For the text-containing cell, return its midpoint in [X, Y] coordinate format. 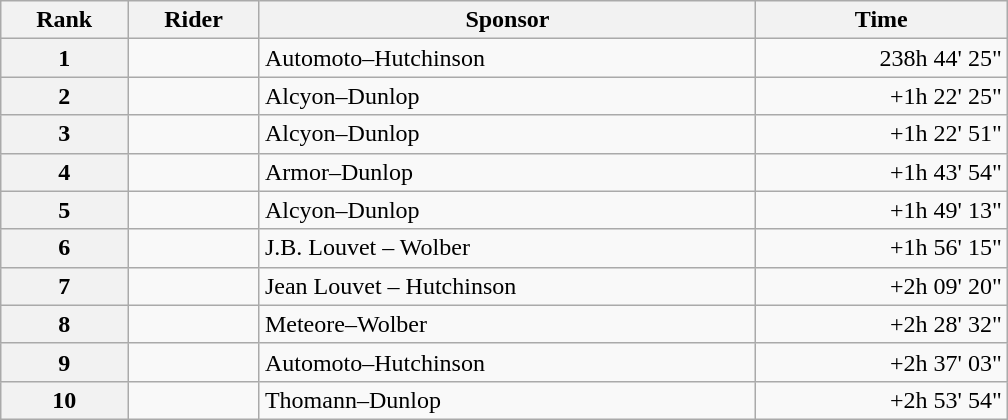
+1h 56' 15" [881, 248]
Jean Louvet – Hutchinson [507, 286]
238h 44' 25" [881, 58]
+1h 43' 54" [881, 172]
10 [64, 400]
9 [64, 362]
4 [64, 172]
+2h 37' 03" [881, 362]
Rider [194, 20]
J.B. Louvet – Wolber [507, 248]
+2h 09' 20" [881, 286]
Armor–Dunlop [507, 172]
3 [64, 134]
Rank [64, 20]
Thomann–Dunlop [507, 400]
6 [64, 248]
+1h 22' 51" [881, 134]
+2h 28' 32" [881, 324]
7 [64, 286]
1 [64, 58]
+1h 49' 13" [881, 210]
+1h 22' 25" [881, 96]
5 [64, 210]
8 [64, 324]
Sponsor [507, 20]
Meteore–Wolber [507, 324]
+2h 53' 54" [881, 400]
Time [881, 20]
2 [64, 96]
